From the cell containing the given text, extract its center point as (X, Y) coordinate. 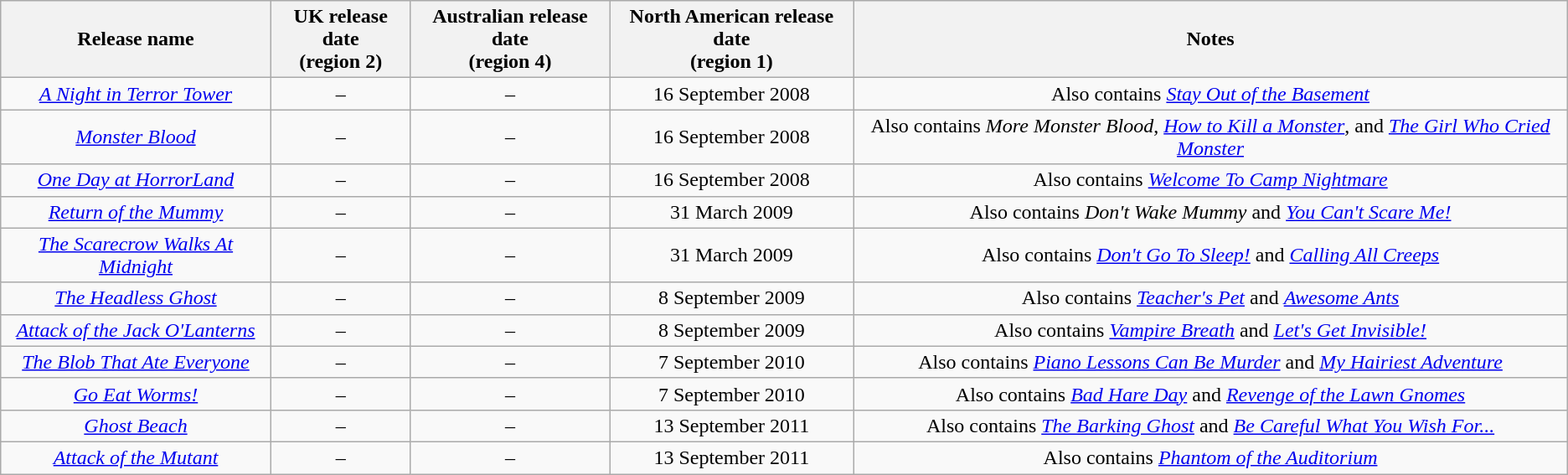
One Day at HorrorLand (136, 180)
North American release date(region 1) (732, 39)
Notes (1210, 39)
Also contains Phantom of the Auditorium (1210, 457)
UK release date(region 2) (340, 39)
Attack of the Mutant (136, 457)
A Night in Terror Tower (136, 94)
Attack of the Jack O'Lanterns (136, 330)
Australian release date(region 4) (510, 39)
Also contains More Monster Blood, How to Kill a Monster, and The Girl Who Cried Monster (1210, 137)
Also contains The Barking Ghost and Be Careful What You Wish For... (1210, 426)
Also contains Welcome To Camp Nightmare (1210, 180)
Also contains Piano Lessons Can Be Murder and My Hairiest Adventure (1210, 362)
Monster Blood (136, 137)
Go Eat Worms! (136, 394)
Also contains Vampire Breath and Let's Get Invisible! (1210, 330)
The Scarecrow Walks At Midnight (136, 255)
Also contains Don't Wake Mummy and You Can't Scare Me! (1210, 212)
The Headless Ghost (136, 298)
Also contains Bad Hare Day and Revenge of the Lawn Gnomes (1210, 394)
The Blob That Ate Everyone (136, 362)
Ghost Beach (136, 426)
Return of the Mummy (136, 212)
Also contains Don't Go To Sleep! and Calling All Creeps (1210, 255)
Release name (136, 39)
Also contains Stay Out of the Basement (1210, 94)
Also contains Teacher's Pet and Awesome Ants (1210, 298)
